Pinpoint the cell where the given text exists, returning its [X, Y] midpoint coordinate. 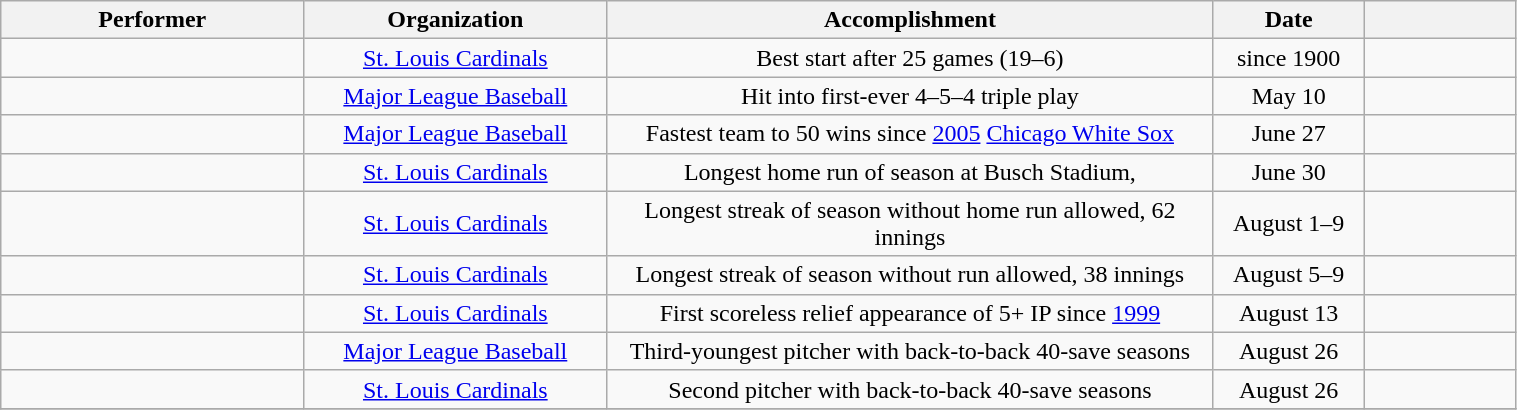
Best start after 25 games (19–6) [910, 58]
August 1–9 [1289, 224]
Longest home run of season at Busch Stadium, [910, 172]
Accomplishment [910, 20]
since 1900 [1289, 58]
Hit into first-ever 4–5–4 triple play [910, 96]
Fastest team to 50 wins since 2005 Chicago White Sox [910, 134]
June 27 [1289, 134]
Performer [152, 20]
June 30 [1289, 172]
Organization [456, 20]
August 13 [1289, 313]
Third-youngest pitcher with back-to-back 40-save seasons [910, 351]
Longest streak of season without run allowed, 38 innings [910, 275]
Longest streak of season without home run allowed, 62 innings [910, 224]
Second pitcher with back-to-back 40-save seasons [910, 389]
May 10 [1289, 96]
First scoreless relief appearance of 5+ IP since 1999 [910, 313]
Date [1289, 20]
August 5–9 [1289, 275]
